Pinpoint the cell where the given text exists, returning its (x, y) midpoint coordinate. 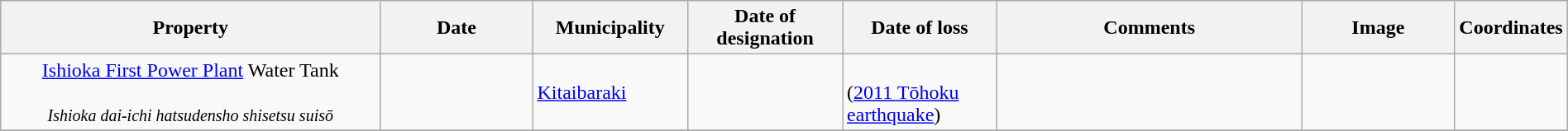
Date of loss (920, 28)
Ishioka First Power Plant Water TankIshioka dai-ichi hatsudensho shisetsu suisō (190, 92)
Property (190, 28)
Kitaibaraki (610, 92)
Coordinates (1511, 28)
Date of designation (766, 28)
Date (457, 28)
(2011 Tōhoku earthquake) (920, 92)
Image (1378, 28)
Municipality (610, 28)
Comments (1150, 28)
